Scan for the cell matching the given text and deliver its [X, Y] coordinate at center. 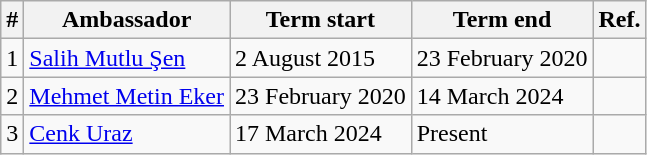
Ref. [620, 20]
Present [502, 134]
Salih Mutlu Şen [127, 58]
Cenk Uraz [127, 134]
Term start [321, 20]
17 March 2024 [321, 134]
3 [12, 134]
# [12, 20]
Mehmet Metin Eker [127, 96]
2 [12, 96]
14 March 2024 [502, 96]
Term end [502, 20]
1 [12, 58]
Ambassador [127, 20]
2 August 2015 [321, 58]
